Find where the given text appears and provide that cell's center as [x, y] coordinate. 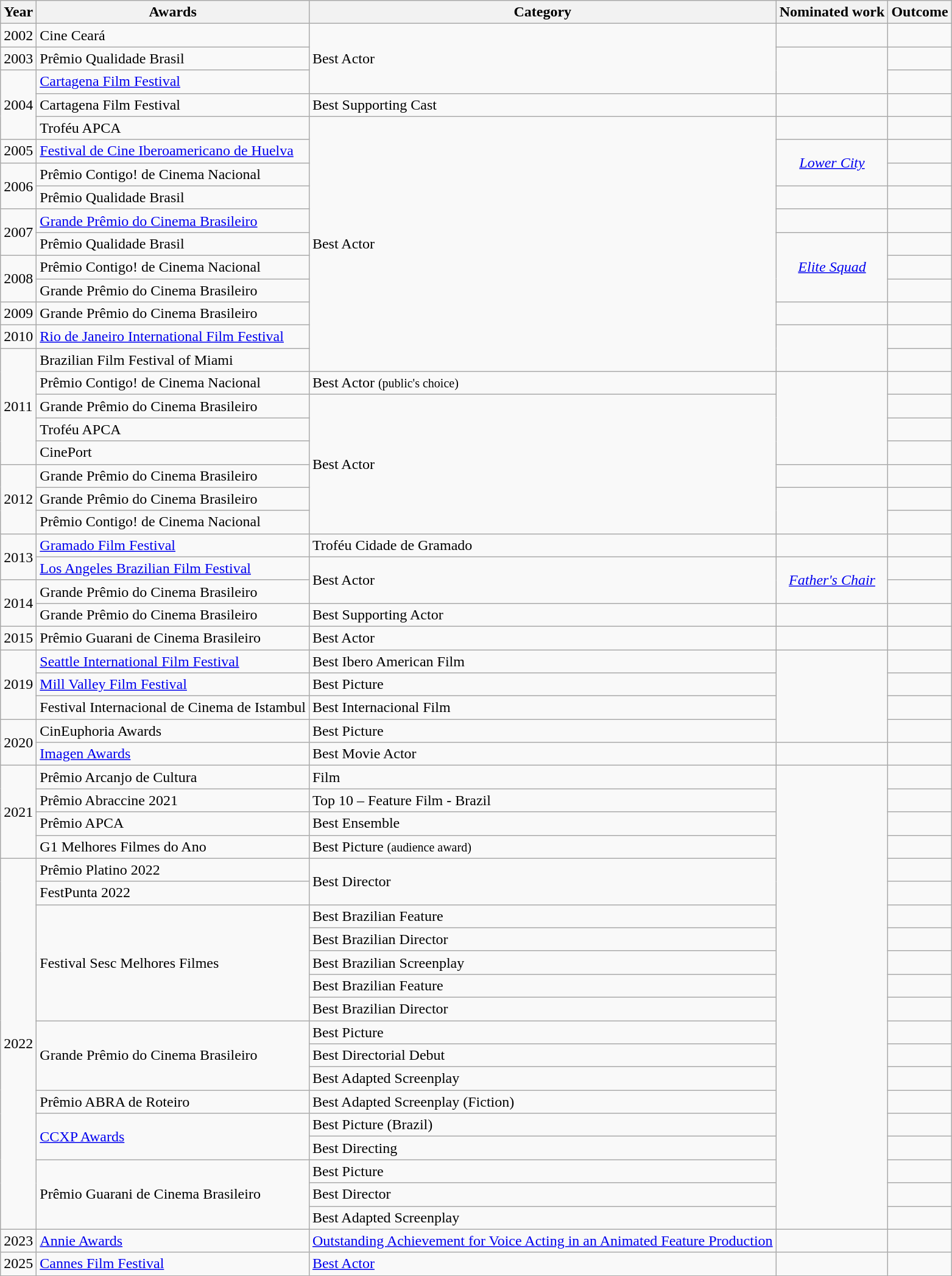
Best Picture (audience award) [542, 847]
Annie Awards [173, 1241]
Year [18, 12]
Festival Internacional de Cinema de Istambul [173, 708]
Troféu Cidade de Gramado [542, 545]
Best Supporting Cast [542, 105]
2011 [18, 406]
Elite Squad [832, 267]
Prêmio Arcanjo de Cultura [173, 777]
Festival de Cine Iberoamericano de Huelva [173, 151]
2013 [18, 557]
Mill Valley Film Festival [173, 685]
2006 [18, 186]
Prêmio Abraccine 2021 [173, 800]
2020 [18, 742]
Best Ensemble [542, 823]
Cine Ceará [173, 35]
Festival Sesc Melhores Filmes [173, 962]
2023 [18, 1241]
2022 [18, 1044]
Best Brazilian Screenplay [542, 962]
Best Adapted Screenplay (Fiction) [542, 1102]
Los Angeles Brazilian Film Festival [173, 568]
2002 [18, 35]
Outstanding Achievement for Voice Acting in an Animated Feature Production [542, 1241]
Imagen Awards [173, 754]
2014 [18, 603]
Category [542, 12]
Rio de Janeiro International Film Festival [173, 337]
Gramado Film Festival [173, 545]
Outcome [920, 12]
Brazilian Film Festival of Miami [173, 360]
Prêmio Platino 2022 [173, 870]
2004 [18, 105]
Lower City [832, 163]
2025 [18, 1264]
FestPunta 2022 [173, 893]
2008 [18, 278]
Top 10 – Feature Film - Brazil [542, 800]
Cannes Film Festival [173, 1264]
Film [542, 777]
Best Picture (Brazil) [542, 1125]
Best Directorial Debut [542, 1056]
2012 [18, 499]
CinEuphoria Awards [173, 731]
Best Ibero American Film [542, 661]
Nominated work [832, 12]
2007 [18, 232]
CinePort [173, 453]
Awards [173, 12]
Best Actor (public's choice) [542, 383]
Best Directing [542, 1148]
2009 [18, 314]
Prêmio APCA [173, 823]
2005 [18, 151]
2019 [18, 684]
Best Movie Actor [542, 754]
Seattle International Film Festival [173, 661]
2021 [18, 812]
Best Supporting Actor [542, 615]
Best Internacional Film [542, 708]
G1 Melhores Filmes do Ano [173, 847]
2003 [18, 58]
2010 [18, 337]
Father's Chair [832, 580]
2015 [18, 638]
CCXP Awards [173, 1137]
Prêmio ABRA de Roteiro [173, 1102]
